Pinpoint the cell where the given text exists, returning its (x, y) midpoint coordinate. 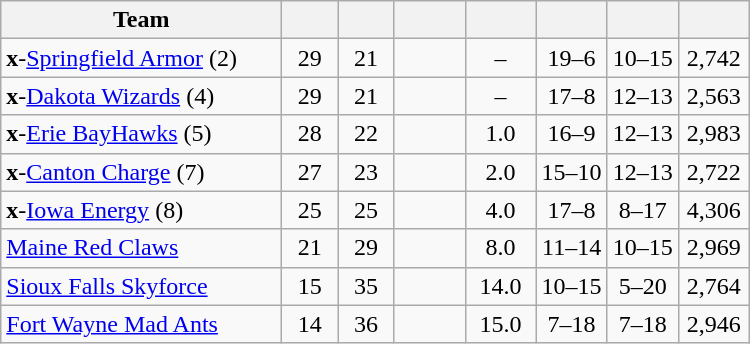
14.0 (500, 286)
4.0 (500, 210)
14 (310, 324)
22 (366, 134)
23 (366, 172)
28 (310, 134)
x-Springfield Armor (2) (142, 58)
x-Erie BayHawks (5) (142, 134)
11–14 (572, 248)
15.0 (500, 324)
2,969 (714, 248)
2,946 (714, 324)
8–17 (642, 210)
35 (366, 286)
27 (310, 172)
19–6 (572, 58)
4,306 (714, 210)
2,764 (714, 286)
15–10 (572, 172)
2,722 (714, 172)
2,742 (714, 58)
x-Dakota Wizards (4) (142, 96)
16–9 (572, 134)
36 (366, 324)
8.0 (500, 248)
Team (142, 20)
Fort Wayne Mad Ants (142, 324)
2.0 (500, 172)
2,563 (714, 96)
x-Canton Charge (7) (142, 172)
5–20 (642, 286)
Maine Red Claws (142, 248)
Sioux Falls Skyforce (142, 286)
1.0 (500, 134)
x-Iowa Energy (8) (142, 210)
15 (310, 286)
2,983 (714, 134)
